Identify which cell holds the provided text, then report its [x, y] central coordinate. 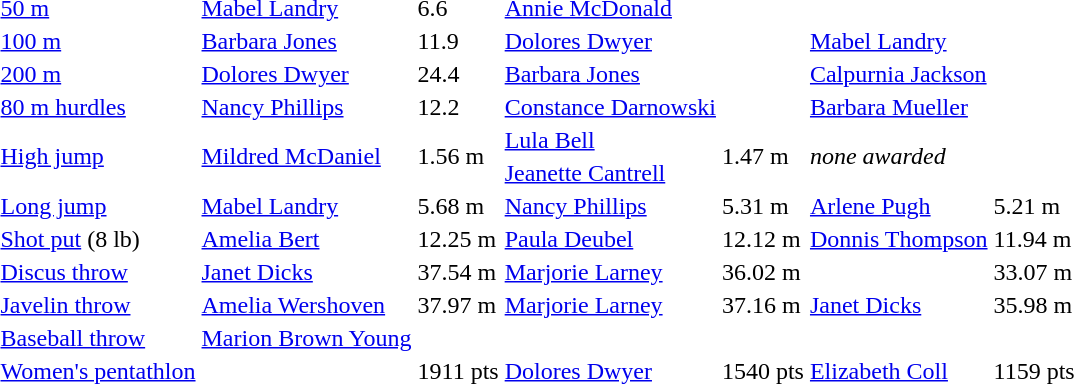
37.16 m [762, 305]
Lula Bell [610, 140]
37.97 m [458, 305]
Donnis Thompson [898, 239]
1.47 m [762, 156]
12.25 m [458, 239]
Calpurnia Jackson [898, 74]
11.9 [458, 41]
Jeanette Cantrell [610, 173]
36.02 m [762, 272]
Amelia Wershoven [306, 305]
24.4 [458, 74]
37.54 m [458, 272]
12.12 m [762, 239]
Amelia Bert [306, 239]
Marion Brown Young [306, 338]
Mildred McDaniel [306, 156]
Constance Darnowski [610, 107]
Arlene Pugh [898, 206]
12.2 [458, 107]
5.31 m [762, 206]
5.68 m [458, 206]
1.56 m [458, 156]
Paula Deubel [610, 239]
Barbara Mueller [898, 107]
